Return [x, y] of the center of cell containing provided text 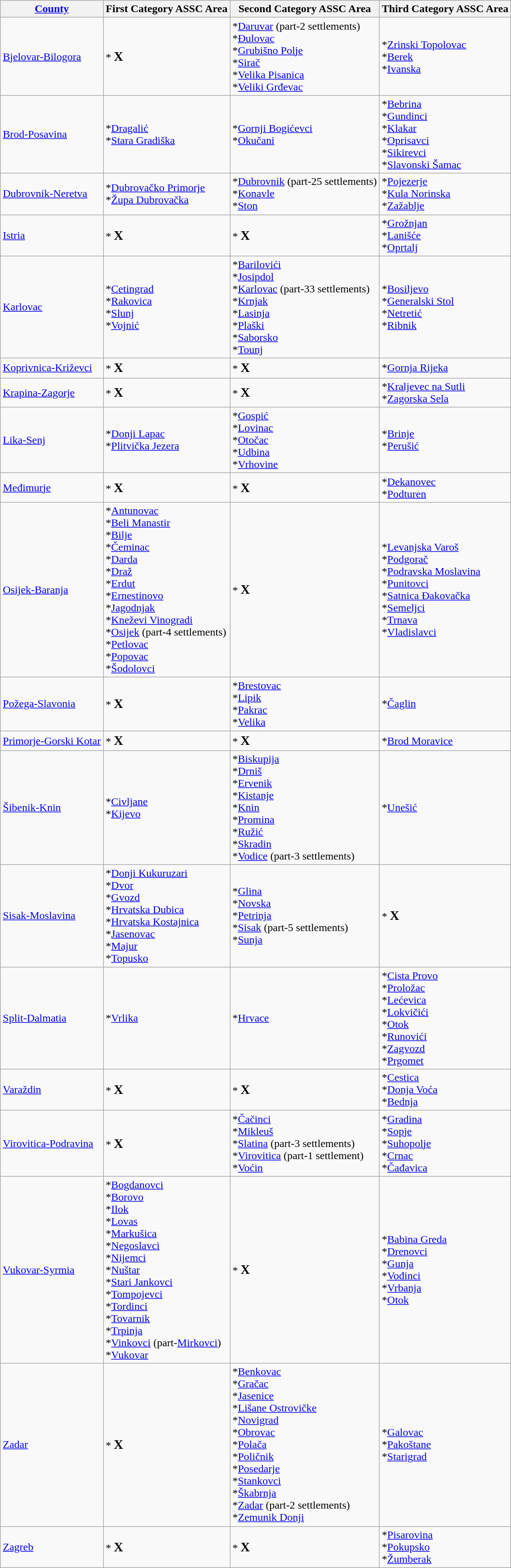
*Grožnjan *Lanišće *Oprtalj [445, 235]
Primorje-Gorski Kotar [52, 740]
*Gradina *Sopje *Suhopolje *Crnac *Čađavica [445, 1143]
*Gornja Rijeka [445, 368]
*Levanjska Varoš *Podgorač *Podravska Moslavina *Punitovci *Satnica Đakovačka *Semeljci *Trnava *Vladislavci [445, 589]
*Pisarovina *Pokupsko *Žumberak [445, 1547]
First Category ASSC Area [167, 9]
*Biskupija *Drniš *Ervenik *Kistanje *Knin *Promina *Ružić *Skradin *Vodice (part-3 settlements) [305, 808]
Osijek-Baranja [52, 589]
*Donji Lapac *Plitvička Jezera [167, 440]
Karlovac [52, 307]
Sisak-Moslavina [52, 916]
*Kraljevec na Sutli *Zagorska Sela [445, 392]
Krapina-Zagorje [52, 392]
*Dragalić *Stara Gradiška [167, 134]
Požega-Slavonia [52, 703]
Lika-Senj [52, 440]
Virovitica-Podravina [52, 1143]
Koprivnica-Križevci [52, 368]
*Civljane *Kijevo [167, 808]
*Gospić *Lovinac *Otočac *Udbina *Vrhovine [305, 440]
Split-Dalmatia [52, 1018]
Vukovar-Syrmia [52, 1270]
Dubrovnik-Neretva [52, 194]
Bjelovar-Bilogora [52, 57]
*Čačinci *Mikleuš *Slatina (part-3 settlements) *Virovitica (part-1 settlement) *Voćin [305, 1143]
*Barilovići *Josipdol *Karlovac (part-33 settlements) *Krnjak *Lasinja *Plaški *Saborsko *Tounj [305, 307]
Šibenik-Knin [52, 808]
*Cista Provo *Proložac *Lećevica *Lokvičići *Otok *Runovići *Zagvozd *Prgomet [445, 1018]
Zagreb [52, 1547]
*Gornji Bogićevci *Okučani [305, 134]
*Pojezerje *Kula Norinska *Zažablje [445, 194]
*Vrlika [167, 1018]
*Dubrovnik (part-25 settlements) *Konavle *Ston [305, 194]
*Cetingrad *Rakovica *Slunj *Vojnić [167, 307]
Istria [52, 235]
Brod-Posavina [52, 134]
Third Category ASSC Area [445, 9]
*Glina *Novska *Petrinja *Sisak (part-5 settlements) *Sunja [305, 916]
*Bebrina *Gundinci *Klakar *Oprisavci *Sikirevci *Slavonski Šamac [445, 134]
*Donji Kukuruzari *Dvor *Gvozd *Hrvatska Dubica *Hrvatska Kostajnica *Jasenovac *Majur *Topusko [167, 916]
*Babina Greda *Drenovci *Gunja *Vođinci *Vrbanja *Otok [445, 1270]
Zadar [52, 1445]
*Galovac *Pakoštane *Starigrad [445, 1445]
*Bosiljevo *Generalski Stol *Netretić *Ribnik [445, 307]
*Dekanovec *Podturen [445, 488]
*Daruvar (part-2 settlements) *Đulovac *Grubišno Polje *Sirač *Velika Pisanica *Veliki Grđevac [305, 57]
*Hrvace [305, 1018]
Varaždin [52, 1090]
*Brinje *Perušić [445, 440]
Second Category ASSC Area [305, 9]
*Brod Moravice [445, 740]
*Unešić [445, 808]
Međimurje [52, 488]
*Brestovac *Lipik *Pakrac *Velika [305, 703]
County [52, 9]
*Dubrovačko Primorje *Župa Dubrovačka [167, 194]
*Zrinski Topolovac *Berek *Ivanska [445, 57]
*Cestica *Donja Voća *Bednja [445, 1090]
*Čaglin [445, 703]
